Search for the cell housing the specified text and yield its [X, Y] center coordinate. 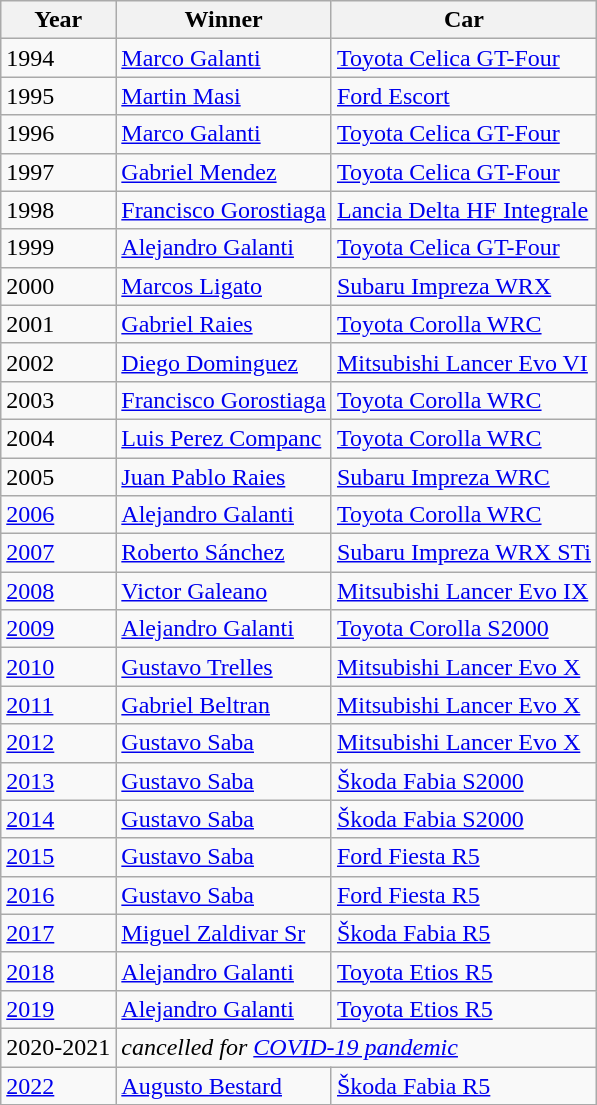
2007 [58, 553]
2019 [58, 1009]
2008 [58, 591]
Gabriel Beltran [224, 705]
Augusto Bestard [224, 1085]
Subaru Impreza WRX STi [464, 553]
2005 [58, 477]
1994 [58, 58]
Luis Perez Companc [224, 438]
2016 [58, 895]
2000 [58, 286]
cancelled for COVID-19 pandemic [356, 1047]
Marcos Ligato [224, 286]
Victor Galeano [224, 591]
1998 [58, 210]
Toyota Corolla S2000 [464, 629]
1996 [58, 134]
Gabriel Raies [224, 324]
Roberto Sánchez [224, 553]
Martin Masi [224, 96]
Year [58, 20]
2010 [58, 667]
Mitsubishi Lancer Evo VI [464, 362]
2001 [58, 324]
1997 [58, 172]
2022 [58, 1085]
Gabriel Mendez [224, 172]
Car [464, 20]
2006 [58, 515]
Winner [224, 20]
1995 [58, 96]
Mitsubishi Lancer Evo IX [464, 591]
2018 [58, 971]
2015 [58, 857]
2011 [58, 705]
2009 [58, 629]
1999 [58, 248]
2003 [58, 400]
2002 [58, 362]
Diego Dominguez [224, 362]
Subaru Impreza WRC [464, 477]
2017 [58, 933]
Lancia Delta HF Integrale [464, 210]
2013 [58, 781]
Subaru Impreza WRX [464, 286]
2014 [58, 819]
2004 [58, 438]
2020-2021 [58, 1047]
2012 [58, 743]
Ford Escort [464, 96]
Miguel Zaldivar Sr [224, 933]
Gustavo Trelles [224, 667]
Juan Pablo Raies [224, 477]
